Detect which cell encompasses the target text, then output its (X, Y) center coordinate. 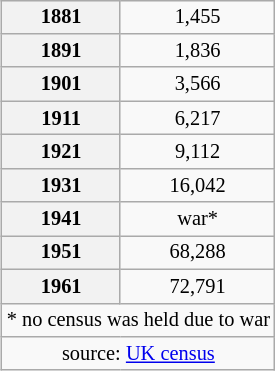
1891 (61, 51)
72,791 (197, 286)
1901 (61, 84)
1931 (61, 185)
1,455 (197, 17)
1941 (61, 219)
* no census was held due to war (138, 320)
1911 (61, 118)
source: UK census (138, 354)
1961 (61, 286)
1951 (61, 253)
68,288 (197, 253)
3,566 (197, 84)
1921 (61, 152)
16,042 (197, 185)
war* (197, 219)
1,836 (197, 51)
1881 (61, 17)
9,112 (197, 152)
6,217 (197, 118)
